For the text-containing cell, return its midpoint in (X, Y) coordinate format. 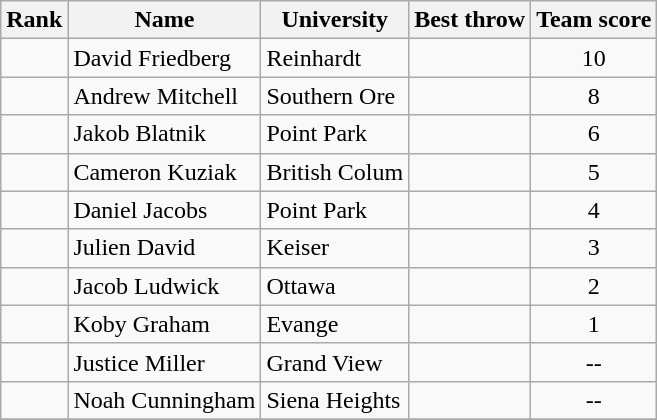
Jakob Blatnik (164, 134)
University (335, 20)
2 (594, 286)
3 (594, 248)
Evange (335, 324)
8 (594, 96)
Noah Cunningham (164, 400)
Keiser (335, 248)
Reinhardt (335, 58)
Koby Graham (164, 324)
Julien David (164, 248)
Rank (34, 20)
1 (594, 324)
Siena Heights (335, 400)
5 (594, 172)
Ottawa (335, 286)
6 (594, 134)
10 (594, 58)
Grand View (335, 362)
Andrew Mitchell (164, 96)
Justice Miller (164, 362)
David Friedberg (164, 58)
Daniel Jacobs (164, 210)
Southern Ore (335, 96)
Cameron Kuziak (164, 172)
Team score (594, 20)
4 (594, 210)
British Colum (335, 172)
Name (164, 20)
Best throw (470, 20)
Jacob Ludwick (164, 286)
